Extract the [x, y] coordinate from the center of the cell holding the provided text.  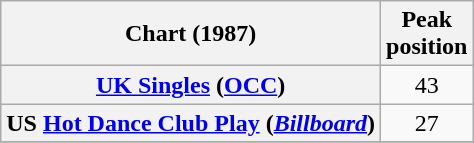
US Hot Dance Club Play (Billboard) [191, 123]
43 [427, 85]
Chart (1987) [191, 34]
27 [427, 123]
Peakposition [427, 34]
UK Singles (OCC) [191, 85]
